Scan for the cell matching the given text and deliver its (x, y) coordinate at center. 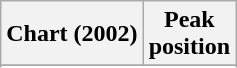
Peakposition (189, 34)
Chart (2002) (72, 34)
